Locate the cell with the specified text and output its [x, y] center coordinate. 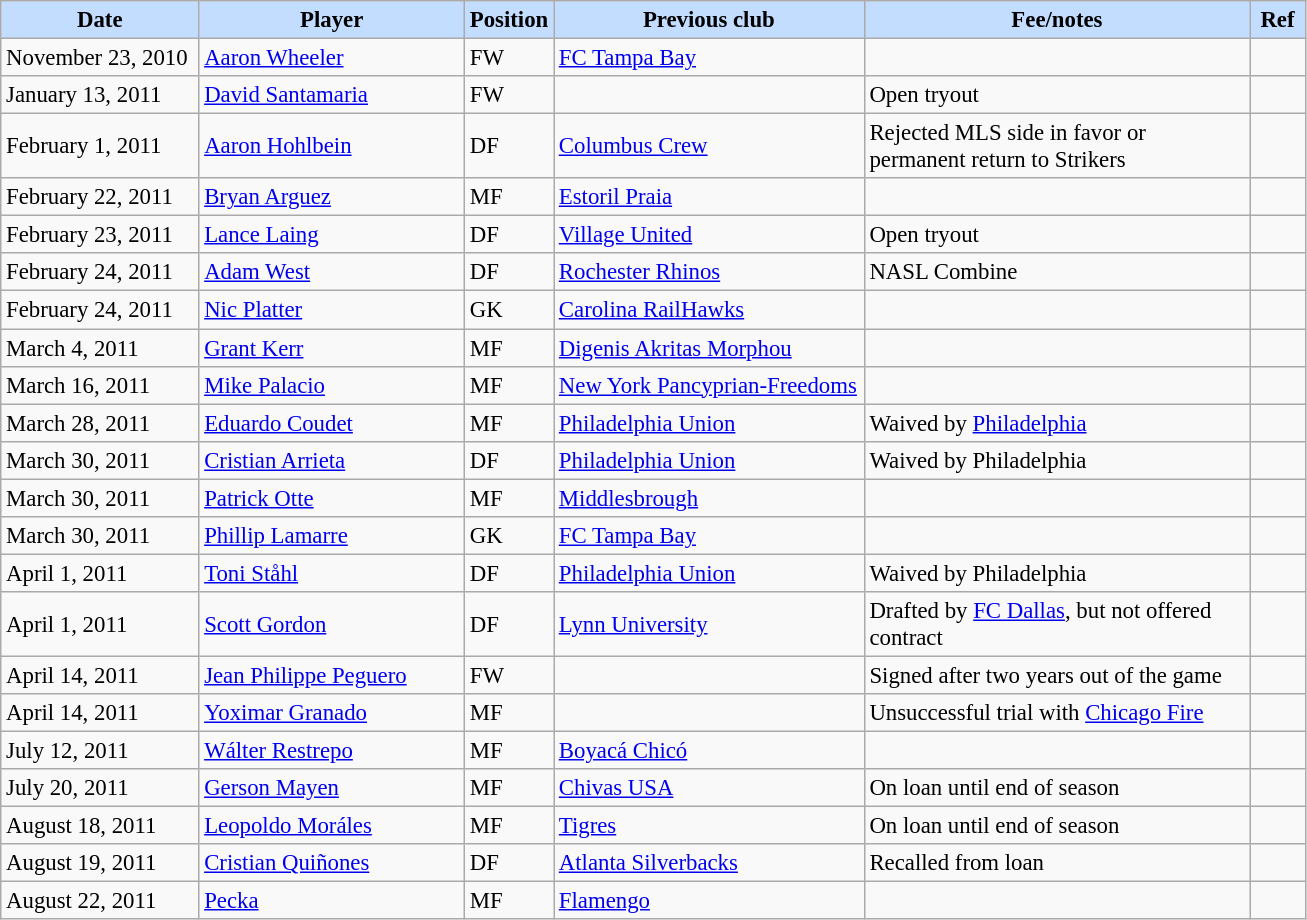
Phillip Lamarre [332, 536]
Ref [1278, 20]
Eduardo Coudet [332, 423]
Recalled from loan [1057, 863]
March 28, 2011 [100, 423]
August 22, 2011 [100, 901]
July 20, 2011 [100, 788]
August 18, 2011 [100, 826]
Digenis Akritas Morphou [710, 348]
January 13, 2011 [100, 95]
Carolina RailHawks [710, 310]
August 19, 2011 [100, 863]
Chivas USA [710, 788]
Toni Ståhl [332, 573]
Aaron Hohlbein [332, 146]
Jean Philippe Peguero [332, 675]
New York Pancyprian-Freedoms [710, 385]
Nic Platter [332, 310]
Date [100, 20]
Unsuccessful trial with Chicago Fire [1057, 713]
Rochester Rhinos [710, 273]
Cristian Arrieta [332, 460]
February 1, 2011 [100, 146]
March 4, 2011 [100, 348]
Wálter Restrepo [332, 751]
Middlesbrough [710, 498]
Boyacá Chicó [710, 751]
Lance Laing [332, 235]
Previous club [710, 20]
Yoximar Granado [332, 713]
David Santamaria [332, 95]
Columbus Crew [710, 146]
February 22, 2011 [100, 197]
Adam West [332, 273]
Aaron Wheeler [332, 58]
Village United [710, 235]
Rejected MLS side in favor or permanent return to Strikers [1057, 146]
February 23, 2011 [100, 235]
July 12, 2011 [100, 751]
Grant Kerr [332, 348]
Scott Gordon [332, 624]
Mike Palacio [332, 385]
Tigres [710, 826]
Leopoldo Moráles [332, 826]
Bryan Arguez [332, 197]
NASL Combine [1057, 273]
March 16, 2011 [100, 385]
Atlanta Silverbacks [710, 863]
Flamengo [710, 901]
Drafted by FC Dallas, but not offered contract [1057, 624]
Patrick Otte [332, 498]
Signed after two years out of the game [1057, 675]
November 23, 2010 [100, 58]
Estoril Praia [710, 197]
Fee/notes [1057, 20]
Cristian Quiñones [332, 863]
Lynn University [710, 624]
Gerson Mayen [332, 788]
Pecka [332, 901]
Player [332, 20]
Position [508, 20]
